Find where the given text appears and provide that cell's center as [x, y] coordinate. 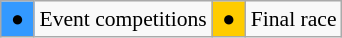
Final race [294, 19]
Event competitions [122, 19]
